Capture the cell that displays the provided text and extract its [X, Y] central coordinate. 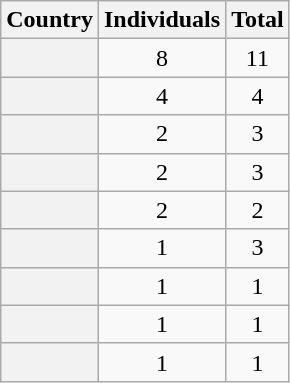
Total [258, 20]
11 [258, 58]
Country [50, 20]
8 [162, 58]
Individuals [162, 20]
